Pinpoint the cell where the given text exists, returning its (X, Y) midpoint coordinate. 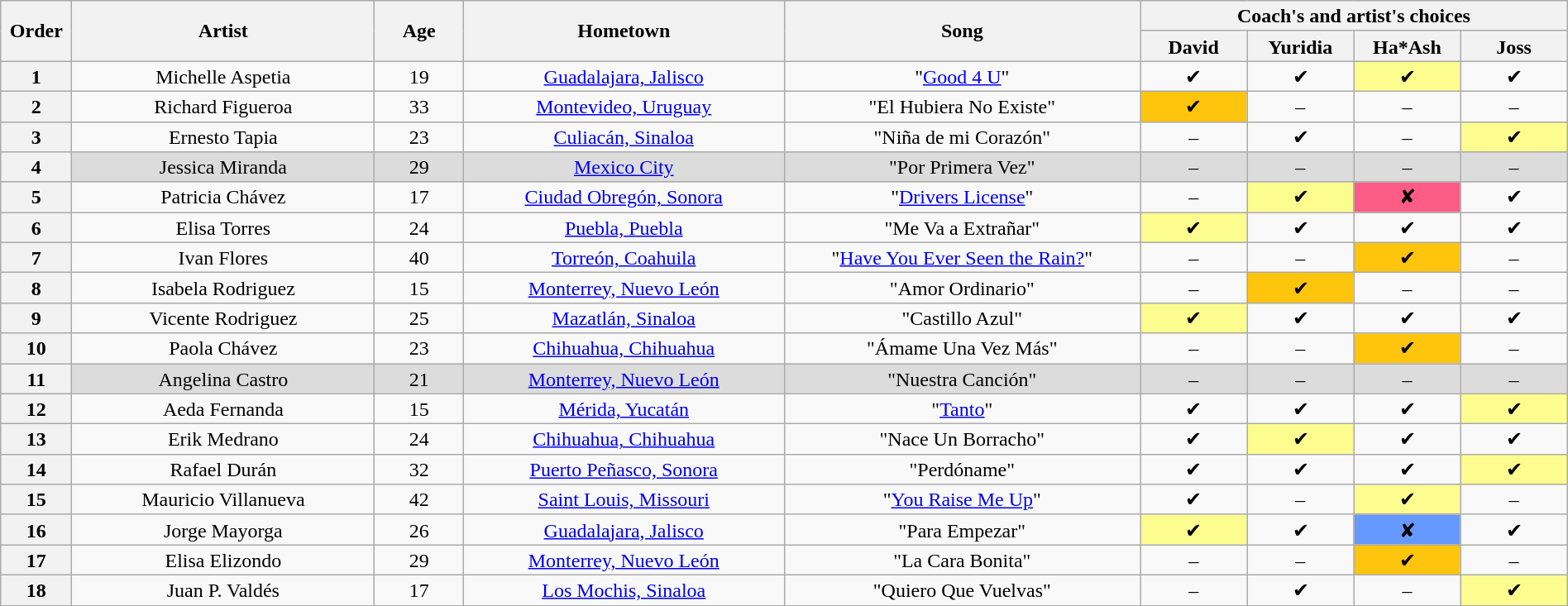
6 (36, 228)
Ivan Flores (223, 258)
Song (963, 31)
21 (419, 379)
Puebla, Puebla (624, 228)
Ha*Ash (1408, 46)
Yuridia (1300, 46)
16 (36, 529)
Mauricio Villanueva (223, 499)
David (1194, 46)
"Nace Un Borracho" (963, 440)
"Castillo Azul" (963, 317)
Vicente Rodriguez (223, 317)
2 (36, 106)
Artist (223, 31)
3 (36, 137)
Erik Medrano (223, 440)
Angelina Castro (223, 379)
Mazatlán, Sinaloa (624, 317)
14 (36, 470)
"Para Empezar" (963, 529)
13 (36, 440)
1 (36, 76)
Age (419, 31)
"Quiero Que Vuelvas" (963, 590)
Jorge Mayorga (223, 529)
Coach's and artist's choices (1355, 17)
26 (419, 529)
Aeda Fernanda (223, 408)
25 (419, 317)
7 (36, 258)
12 (36, 408)
"Ámame Una Vez Más" (963, 349)
11 (36, 379)
4 (36, 167)
Patricia Chávez (223, 197)
Mérida, Yucatán (624, 408)
Hometown (624, 31)
Jessica Miranda (223, 167)
"Niña de mi Corazón" (963, 137)
"You Raise Me Up" (963, 499)
"Have You Ever Seen the Rain?" (963, 258)
Puerto Peñasco, Sonora (624, 470)
10 (36, 349)
"Me Va a Extrañar" (963, 228)
"Tanto" (963, 408)
40 (419, 258)
33 (419, 106)
Paola Chávez (223, 349)
19 (419, 76)
"Drivers License" (963, 197)
"Amor Ordinario" (963, 288)
Joss (1513, 46)
Elisa Elizondo (223, 561)
"Nuestra Canción" (963, 379)
"Good 4 U" (963, 76)
9 (36, 317)
"Por Primera Vez" (963, 167)
32 (419, 470)
42 (419, 499)
Isabela Rodriguez (223, 288)
Ernesto Tapia (223, 137)
18 (36, 590)
Los Mochis, Sinaloa (624, 590)
"Perdóname" (963, 470)
Saint Louis, Missouri (624, 499)
Order (36, 31)
Ciudad Obregón, Sonora (624, 197)
Culiacán, Sinaloa (624, 137)
Richard Figueroa (223, 106)
8 (36, 288)
Michelle Aspetia (223, 76)
Elisa Torres (223, 228)
5 (36, 197)
Montevideo, Uruguay (624, 106)
Mexico City (624, 167)
"El Hubiera No Existe" (963, 106)
Juan P. Valdés (223, 590)
Torreón, Coahuila (624, 258)
"La Cara Bonita" (963, 561)
Rafael Durán (223, 470)
